Search for the cell housing the specified text and yield its (x, y) center coordinate. 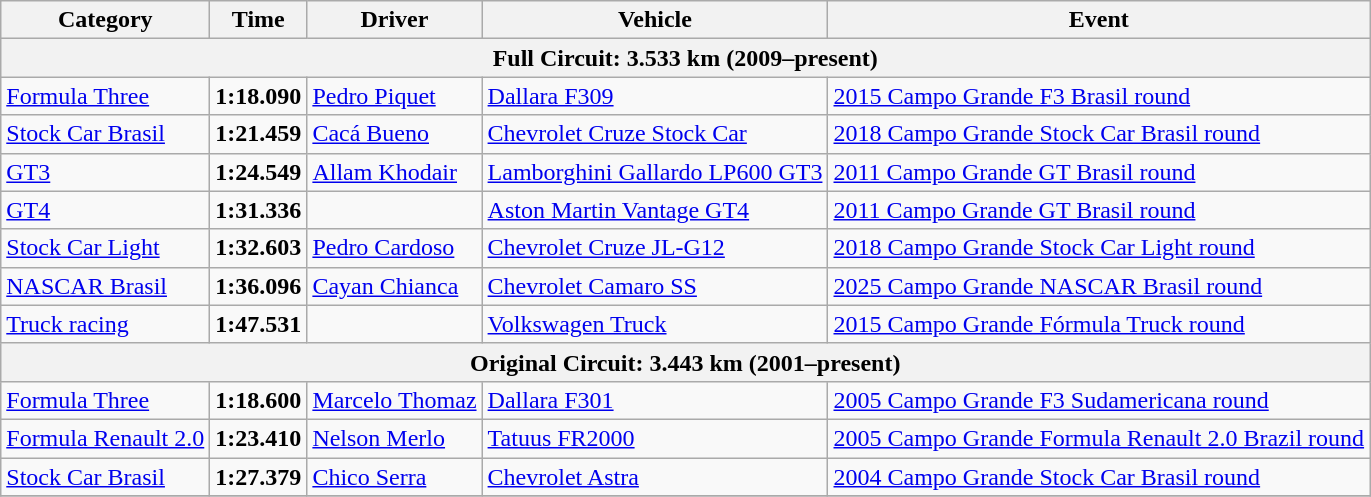
Nelson Merlo (394, 438)
1:32.603 (258, 248)
1:24.549 (258, 172)
1:18.600 (258, 400)
Dallara F309 (655, 96)
Aston Martin Vantage GT4 (655, 210)
Marcelo Thomaz (394, 400)
2004 Campo Grande Stock Car Brasil round (1099, 477)
2025 Campo Grande NASCAR Brasil round (1099, 286)
Full Circuit: 3.533 km (2009–present) (686, 58)
1:27.379 (258, 477)
Cacá Bueno (394, 134)
Lamborghini Gallardo LP600 GT3 (655, 172)
Time (258, 20)
Allam Khodair (394, 172)
1:23.410 (258, 438)
1:18.090 (258, 96)
Stock Car Light (106, 248)
2018 Campo Grande Stock Car Light round (1099, 248)
Pedro Piquet (394, 96)
Truck racing (106, 324)
1:36.096 (258, 286)
2015 Campo Grande Fórmula Truck round (1099, 324)
Formula Renault 2.0 (106, 438)
1:21.459 (258, 134)
1:31.336 (258, 210)
Dallara F301 (655, 400)
2018 Campo Grande Stock Car Brasil round (1099, 134)
Chico Serra (394, 477)
Original Circuit: 3.443 km (2001–present) (686, 362)
1:47.531 (258, 324)
GT3 (106, 172)
GT4 (106, 210)
Category (106, 20)
Event (1099, 20)
Vehicle (655, 20)
Chevrolet Cruze Stock Car (655, 134)
Tatuus FR2000 (655, 438)
2005 Campo Grande F3 Sudamericana round (1099, 400)
Pedro Cardoso (394, 248)
NASCAR Brasil (106, 286)
Cayan Chianca (394, 286)
Driver (394, 20)
Volkswagen Truck (655, 324)
Chevrolet Cruze JL-G12 (655, 248)
2005 Campo Grande Formula Renault 2.0 Brazil round (1099, 438)
Chevrolet Camaro SS (655, 286)
2015 Campo Grande F3 Brasil round (1099, 96)
Chevrolet Astra (655, 477)
